Pinpoint the cell where the given text exists, returning its (X, Y) midpoint coordinate. 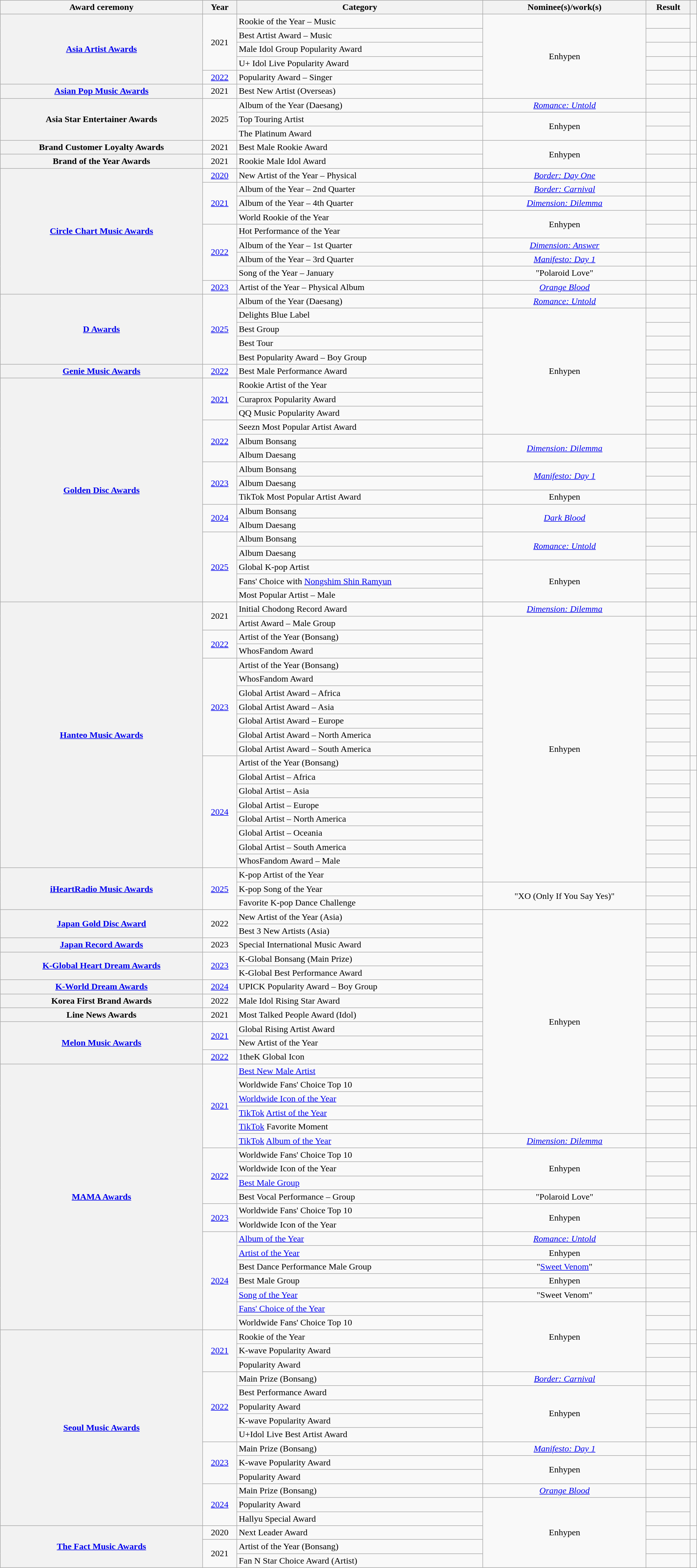
Initial Chodong Record Award (360, 609)
Global K-pop Artist (360, 567)
Next Leader Award (360, 1533)
Japan Record Awards (101, 945)
Best Performance Award (360, 1393)
MAMA Awards (101, 1197)
Male Idol Group Popularity Award (360, 49)
QQ Music Popularity Award (360, 413)
Asian Pop Music Awards (101, 91)
Result (668, 7)
Popularity Award – Singer (360, 77)
Best Vocal Performance – Group (360, 1197)
Song of the Year (360, 1294)
Nominee(s)/work(s) (565, 7)
Best Tour (360, 343)
TikTok Album of the Year (360, 1141)
Global Artist – Oceania (360, 833)
Japan Gold Disc Award (101, 924)
Special International Music Award (360, 945)
Global Artist Award – Africa (360, 693)
Brand Customer Loyalty Awards (101, 147)
Song of the Year – January (360, 273)
TikTok Artist of the Year (360, 1113)
Global Artist – North America (360, 819)
Album of the Year – 4th Quarter (360, 203)
Curaprox Popularity Award (360, 399)
Album of the Year (360, 1239)
New Artist of the Year (Asia) (360, 917)
Best New Artist (Overseas) (360, 91)
World Rookie of the Year (360, 217)
Global Artist Award – Asia (360, 707)
Asia Artist Awards (101, 49)
Korea First Brand Awards (101, 1001)
Dark Blood (565, 518)
Best Male Performance Award (360, 371)
K-Global Heart Dream Awards (101, 966)
Delights Blue Label (360, 315)
Best Dance Performance Male Group (360, 1267)
Best Popularity Award – Boy Group (360, 357)
Rookie of the Year (360, 1337)
Global Rising Artist Award (360, 1029)
Fans' Choice with Nongshim Shin Ramyun (360, 581)
UPICK Popularity Award – Boy Group (360, 987)
Global Artist – Africa (360, 777)
U+Idol Live Best Artist Award (360, 1435)
Global Artist Award – South America (360, 749)
Best New Male Artist (360, 1071)
"XO (Only If You Say Yes)" (565, 896)
Hallyu Special Award (360, 1519)
Best Group (360, 329)
WhosFandom Award – Male (360, 861)
Fans' Choice of the Year (360, 1309)
K-pop Artist of the Year (360, 875)
Album of the Year – 1st Quarter (360, 245)
Seezn Most Popular Artist Award (360, 427)
Best Artist Award – Music (360, 35)
K-Global Best Performance Award (360, 973)
Favorite K-pop Dance Challenge (360, 903)
Rookie of the Year – Music (360, 21)
Rookie Artist of the Year (360, 385)
K-World Dream Awards (101, 987)
Circle Chart Music Awards (101, 232)
D Awards (101, 329)
New Artist of the Year – Physical (360, 175)
The Platinum Award (360, 133)
Dimension: Answer (565, 245)
Hanteo Music Awards (101, 735)
K-Global Bonsang (Main Prize) (360, 959)
Seoul Music Awards (101, 1428)
iHeartRadio Music Awards (101, 889)
The Fact Music Awards (101, 1547)
Melon Music Awards (101, 1043)
Artist of the Year – Physical Album (360, 287)
Year (220, 7)
Global Artist – South America (360, 847)
Most Popular Artist – Male (360, 595)
Hot Performance of the Year (360, 231)
Album of the Year – 2nd Quarter (360, 189)
Award ceremony (101, 7)
Global Artist – Asia (360, 791)
TikTok Favorite Moment (360, 1127)
Asia Star Entertainer Awards (101, 119)
Artist of the Year (360, 1253)
Brand of the Year Awards (101, 161)
Global Artist Award – Europe (360, 721)
Album of the Year – 3rd Quarter (360, 259)
1theK Global Icon (360, 1057)
K-pop Song of the Year (360, 889)
Golden Disc Awards (101, 490)
TikTok Most Popular Artist Award (360, 497)
Category (360, 7)
Top Touring Artist (360, 119)
Artist Award – Male Group (360, 623)
U+ Idol Live Popularity Award (360, 63)
New Artist of the Year (360, 1043)
Rookie Male Idol Award (360, 161)
Male Idol Rising Star Award (360, 1001)
Genie Music Awards (101, 371)
Line News Awards (101, 1015)
Most Talked People Award (Idol) (360, 1015)
Best Male Rookie Award (360, 147)
Border: Day One (565, 175)
Fan N Star Choice Award (Artist) (360, 1561)
Global Artist – Europe (360, 805)
Best 3 New Artists (Asia) (360, 931)
Global Artist Award – North America (360, 735)
